Find where the given text appears and provide that cell's center as (x, y) coordinate. 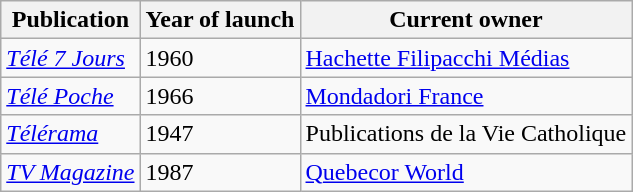
Télérama (70, 134)
1947 (220, 134)
Télé Poche (70, 96)
1966 (220, 96)
Publications de la Vie Catholique (466, 134)
Publication (70, 20)
1987 (220, 172)
Hachette Filipacchi Médias (466, 58)
Year of launch (220, 20)
Mondadori France (466, 96)
Current owner (466, 20)
Télé 7 Jours (70, 58)
TV Magazine (70, 172)
1960 (220, 58)
Quebecor World (466, 172)
